From the cell containing the given text, extract its center point as (x, y) coordinate. 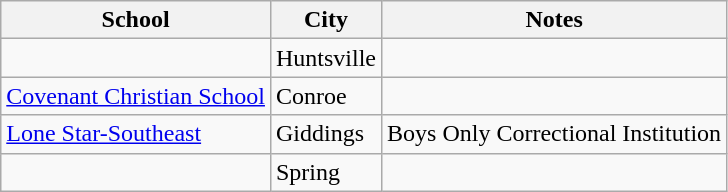
Spring (326, 172)
Conroe (326, 96)
School (136, 20)
Notes (554, 20)
Boys Only Correctional Institution (554, 134)
Giddings (326, 134)
Lone Star-Southeast (136, 134)
Huntsville (326, 58)
City (326, 20)
Covenant Christian School (136, 96)
